Scan for the cell matching the given text and deliver its (x, y) coordinate at center. 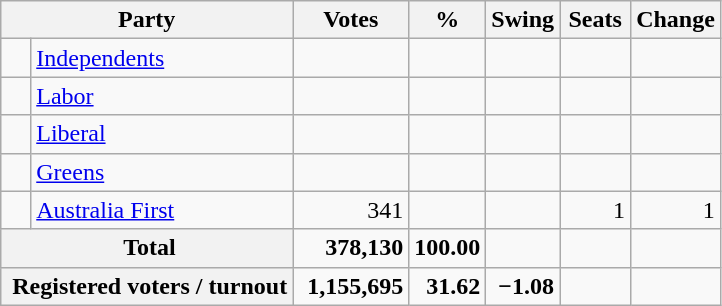
Change (676, 20)
Liberal (162, 134)
Votes (351, 20)
−1.08 (523, 286)
Total (147, 248)
Party (147, 20)
% (448, 20)
Registered voters / turnout (147, 286)
1,155,695 (351, 286)
378,130 (351, 248)
Greens (162, 172)
Labor (162, 96)
31.62 (448, 286)
341 (351, 210)
Seats (596, 20)
100.00 (448, 248)
Independents (162, 58)
Australia First (162, 210)
Swing (523, 20)
